Pinpoint the cell where the given text exists, returning its [x, y] midpoint coordinate. 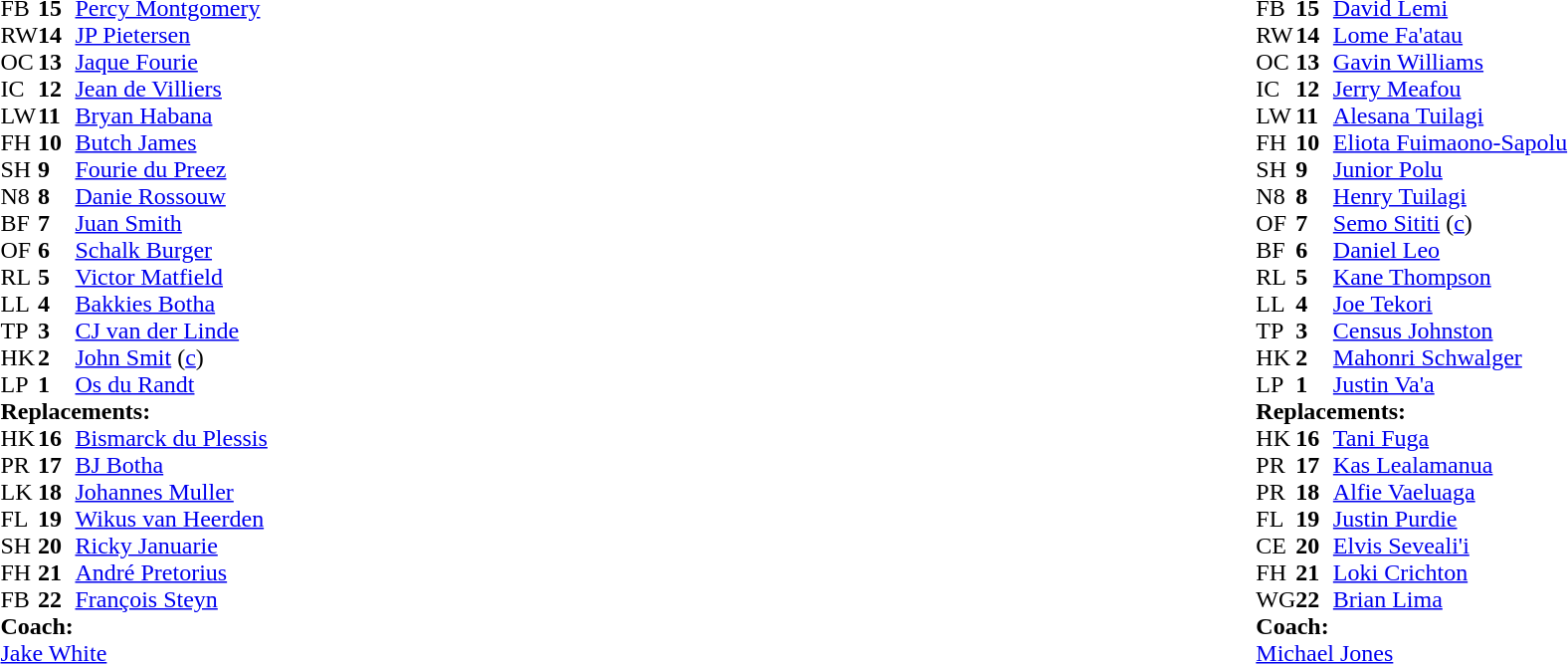
Juan Smith [171, 223]
Kane Thompson [1451, 277]
BJ Botha [171, 466]
Joe Tekori [1451, 305]
Alesana Tuilagi [1451, 115]
JP Pietersen [171, 36]
Os du Randt [171, 384]
Danie Rossouw [171, 197]
Bismarck du Plessis [171, 438]
Bakkies Botha [171, 305]
Wikus van Heerden [171, 520]
Jaque Fourie [171, 62]
LK [19, 492]
Junior Polu [1451, 169]
Justin Va'a [1451, 384]
Justin Purdie [1451, 520]
Elvis Seveali'i [1451, 546]
CJ van der Linde [171, 331]
Brian Lima [1451, 599]
CE [1275, 546]
Bryan Habana [171, 115]
Fourie du Preez [171, 169]
FB [19, 599]
Lome Fa'atau [1451, 36]
Daniel Leo [1451, 251]
Johannes Muller [171, 492]
Kas Lealamanua [1451, 466]
Semo Sititi (c) [1451, 223]
Tani Fuga [1451, 438]
Gavin Williams [1451, 62]
Victor Matfield [171, 277]
Mahonri Schwalger [1451, 358]
Butch James [171, 143]
Henry Tuilagi [1451, 197]
Census Johnston [1451, 331]
François Steyn [171, 599]
André Pretorius [171, 573]
John Smit (c) [171, 358]
Jean de Villiers [171, 90]
Alfie Vaeluaga [1451, 492]
Schalk Burger [171, 251]
Jerry Meafou [1451, 90]
Ricky Januarie [171, 546]
WG [1275, 599]
Loki Crichton [1451, 573]
Eliota Fuimaono-Sapolu [1451, 143]
